Output the (X, Y) coordinate of the center of the cell containing the given text.  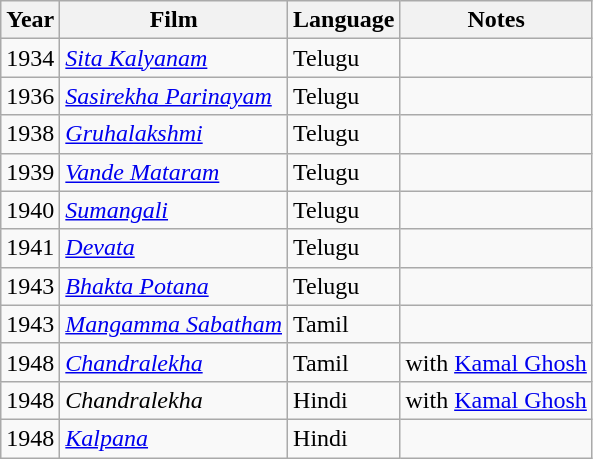
Devata (174, 248)
1934 (30, 58)
1941 (30, 248)
Kalpana (174, 438)
1936 (30, 96)
1940 (30, 210)
Gruhalakshmi (174, 134)
1939 (30, 172)
Vande Mataram (174, 172)
Year (30, 20)
Mangamma Sabatham (174, 324)
Language (344, 20)
Sumangali (174, 210)
Bhakta Potana (174, 286)
Film (174, 20)
Sasirekha Parinayam (174, 96)
Notes (496, 20)
Sita Kalyanam (174, 58)
1938 (30, 134)
